Extract the (x, y) coordinate from the center of the cell holding the provided text.  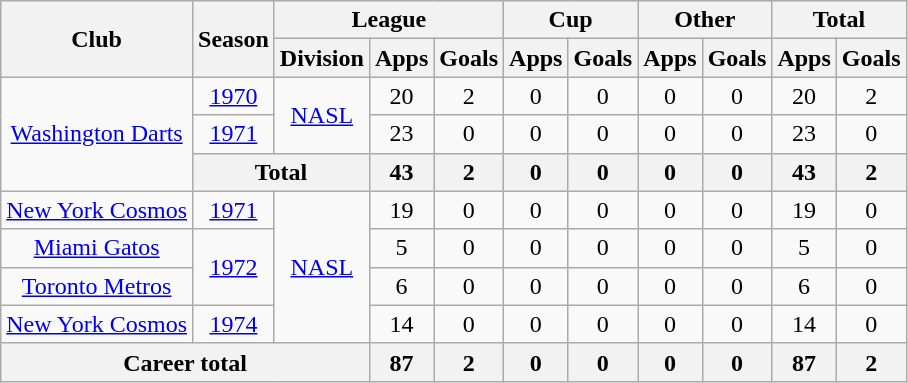
Cup (571, 20)
1970 (234, 96)
Season (234, 39)
1974 (234, 324)
Washington Darts (97, 134)
Other (705, 20)
Division (322, 58)
Toronto Metros (97, 286)
Career total (186, 362)
Miami Gatos (97, 248)
League (388, 20)
Club (97, 39)
1972 (234, 267)
